Locate the cell with the specified text and output its [x, y] center coordinate. 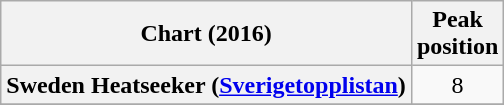
8 [457, 85]
Peakposition [457, 34]
Chart (2016) [206, 34]
Sweden Heatseeker (Sverigetopplistan) [206, 85]
